Return [X, Y] of the center of cell containing provided text 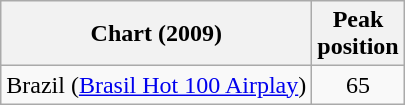
Peakposition [358, 34]
65 [358, 85]
Chart (2009) [156, 34]
Brazil (Brasil Hot 100 Airplay) [156, 85]
